Capture the cell that displays the provided text and extract its (x, y) central coordinate. 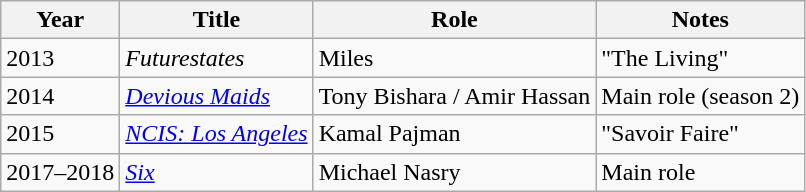
Miles (454, 58)
Main role (700, 172)
Role (454, 20)
Futurestates (216, 58)
"The Living" (700, 58)
Six (216, 172)
Year (60, 20)
Notes (700, 20)
2017–2018 (60, 172)
Devious Maids (216, 96)
Kamal Pajman (454, 134)
Title (216, 20)
"Savoir Faire" (700, 134)
2015 (60, 134)
Michael Nasry (454, 172)
NCIS: Los Angeles (216, 134)
Main role (season 2) (700, 96)
2013 (60, 58)
Tony Bishara / Amir Hassan (454, 96)
2014 (60, 96)
